From the cell containing the given text, extract its center point as (x, y) coordinate. 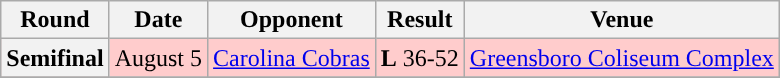
Greensboro Coliseum Complex (622, 58)
Semifinal (55, 58)
L 36-52 (420, 58)
Result (420, 20)
Round (55, 20)
Opponent (292, 20)
Date (158, 20)
Venue (622, 20)
Carolina Cobras (292, 58)
August 5 (158, 58)
